Return the (x, y) coordinate for the center point of the cell that contains the specified text.  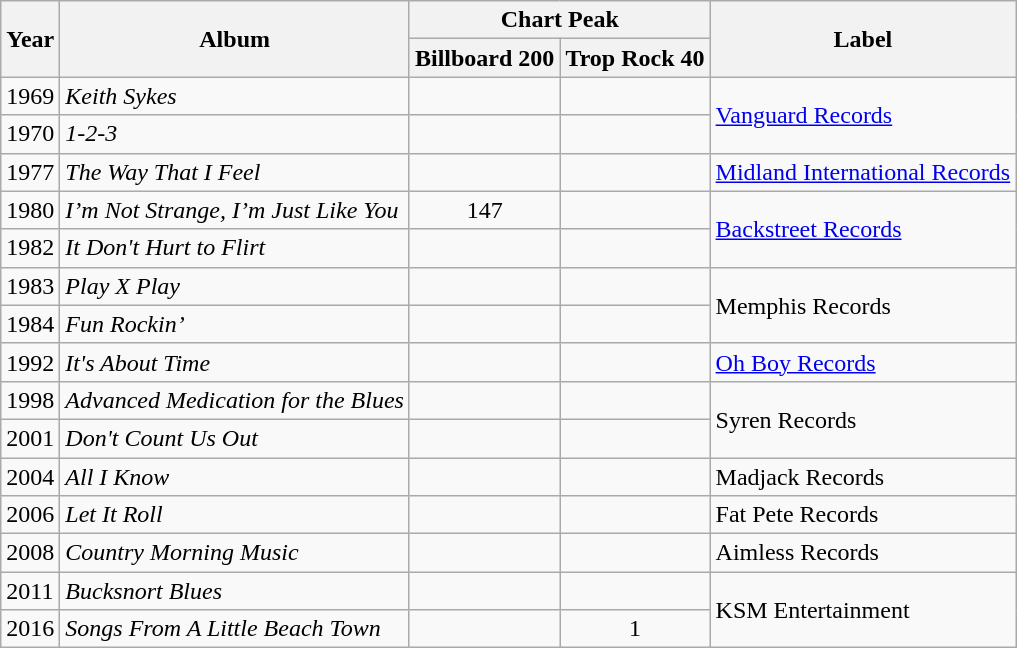
1983 (30, 286)
Syren Records (863, 419)
KSM Entertainment (863, 610)
2006 (30, 515)
Madjack Records (863, 477)
Don't Count Us Out (235, 438)
1969 (30, 96)
2011 (30, 591)
Backstreet Records (863, 229)
1992 (30, 362)
1-2-3 (235, 134)
Chart Peak (560, 20)
Country Morning Music (235, 553)
Midland International Records (863, 172)
1984 (30, 324)
Let It Roll (235, 515)
It's About Time (235, 362)
Memphis Records (863, 305)
I’m Not Strange, I’m Just Like You (235, 210)
Year (30, 39)
Fun Rockin’ (235, 324)
Play X Play (235, 286)
2001 (30, 438)
1 (635, 629)
Oh Boy Records (863, 362)
Fat Pete Records (863, 515)
The Way That I Feel (235, 172)
Advanced Medication for the Blues (235, 400)
Trop Rock 40 (635, 58)
2016 (30, 629)
1998 (30, 400)
Aimless Records (863, 553)
1977 (30, 172)
Keith Sykes (235, 96)
Songs From A Little Beach Town (235, 629)
It Don't Hurt to Flirt (235, 248)
Vanguard Records (863, 115)
Album (235, 39)
1982 (30, 248)
1980 (30, 210)
147 (484, 210)
2008 (30, 553)
All I Know (235, 477)
Bucksnort Blues (235, 591)
1970 (30, 134)
Label (863, 39)
2004 (30, 477)
Billboard 200 (484, 58)
